Detect which cell encompasses the target text, then output its (X, Y) center coordinate. 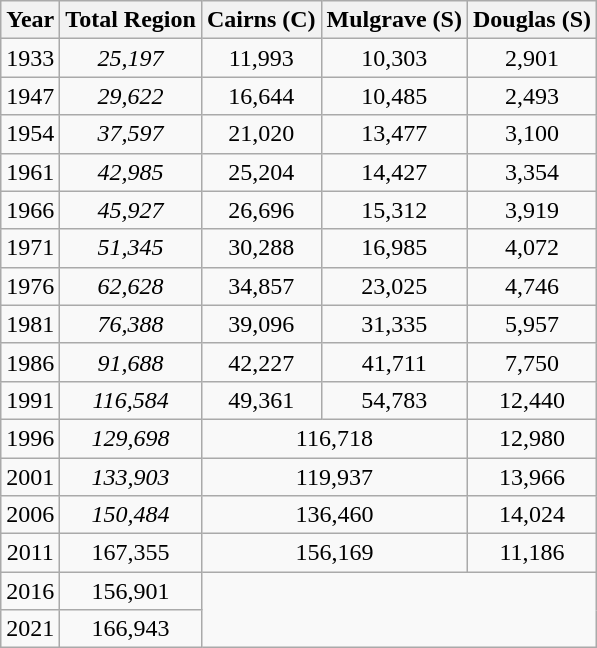
1981 (30, 324)
29,622 (131, 96)
3,100 (532, 134)
15,312 (394, 210)
136,460 (334, 515)
166,943 (131, 629)
26,696 (261, 210)
49,361 (261, 400)
1933 (30, 58)
25,197 (131, 58)
3,919 (532, 210)
156,901 (131, 591)
7,750 (532, 362)
11,186 (532, 553)
13,966 (532, 477)
2011 (30, 553)
1986 (30, 362)
91,688 (131, 362)
119,937 (334, 477)
2,901 (532, 58)
10,303 (394, 58)
Cairns (C) (261, 20)
1991 (30, 400)
12,980 (532, 438)
31,335 (394, 324)
129,698 (131, 438)
2016 (30, 591)
16,985 (394, 248)
42,227 (261, 362)
10,485 (394, 96)
2001 (30, 477)
Douglas (S) (532, 20)
4,746 (532, 286)
34,857 (261, 286)
1954 (30, 134)
25,204 (261, 172)
Total Region (131, 20)
23,025 (394, 286)
5,957 (532, 324)
2,493 (532, 96)
11,993 (261, 58)
4,072 (532, 248)
76,388 (131, 324)
1961 (30, 172)
14,024 (532, 515)
116,718 (334, 438)
21,020 (261, 134)
13,477 (394, 134)
62,628 (131, 286)
39,096 (261, 324)
54,783 (394, 400)
1976 (30, 286)
2006 (30, 515)
Year (30, 20)
14,427 (394, 172)
51,345 (131, 248)
167,355 (131, 553)
12,440 (532, 400)
1996 (30, 438)
116,584 (131, 400)
Mulgrave (S) (394, 20)
45,927 (131, 210)
156,169 (334, 553)
150,484 (131, 515)
41,711 (394, 362)
1971 (30, 248)
37,597 (131, 134)
16,644 (261, 96)
2021 (30, 629)
30,288 (261, 248)
1966 (30, 210)
1947 (30, 96)
3,354 (532, 172)
133,903 (131, 477)
42,985 (131, 172)
